Locate the cell with the specified text and output its (X, Y) center coordinate. 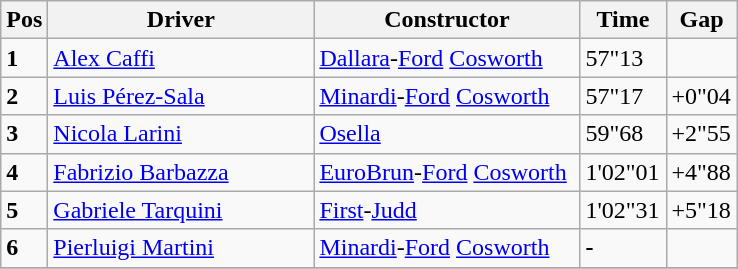
Luis Pérez-Sala (181, 96)
1 (24, 58)
Osella (447, 134)
+2"55 (702, 134)
2 (24, 96)
Gap (702, 20)
Gabriele Tarquini (181, 210)
Dallara-Ford Cosworth (447, 58)
Nicola Larini (181, 134)
57"17 (623, 96)
First-Judd (447, 210)
Driver (181, 20)
4 (24, 172)
Alex Caffi (181, 58)
+5"18 (702, 210)
Pos (24, 20)
+4"88 (702, 172)
Pierluigi Martini (181, 248)
+0"04 (702, 96)
6 (24, 248)
- (623, 248)
1'02"01 (623, 172)
5 (24, 210)
3 (24, 134)
1'02"31 (623, 210)
57"13 (623, 58)
59"68 (623, 134)
Fabrizio Barbazza (181, 172)
EuroBrun-Ford Cosworth (447, 172)
Constructor (447, 20)
Time (623, 20)
